For the text-containing cell, return its midpoint in [X, Y] coordinate format. 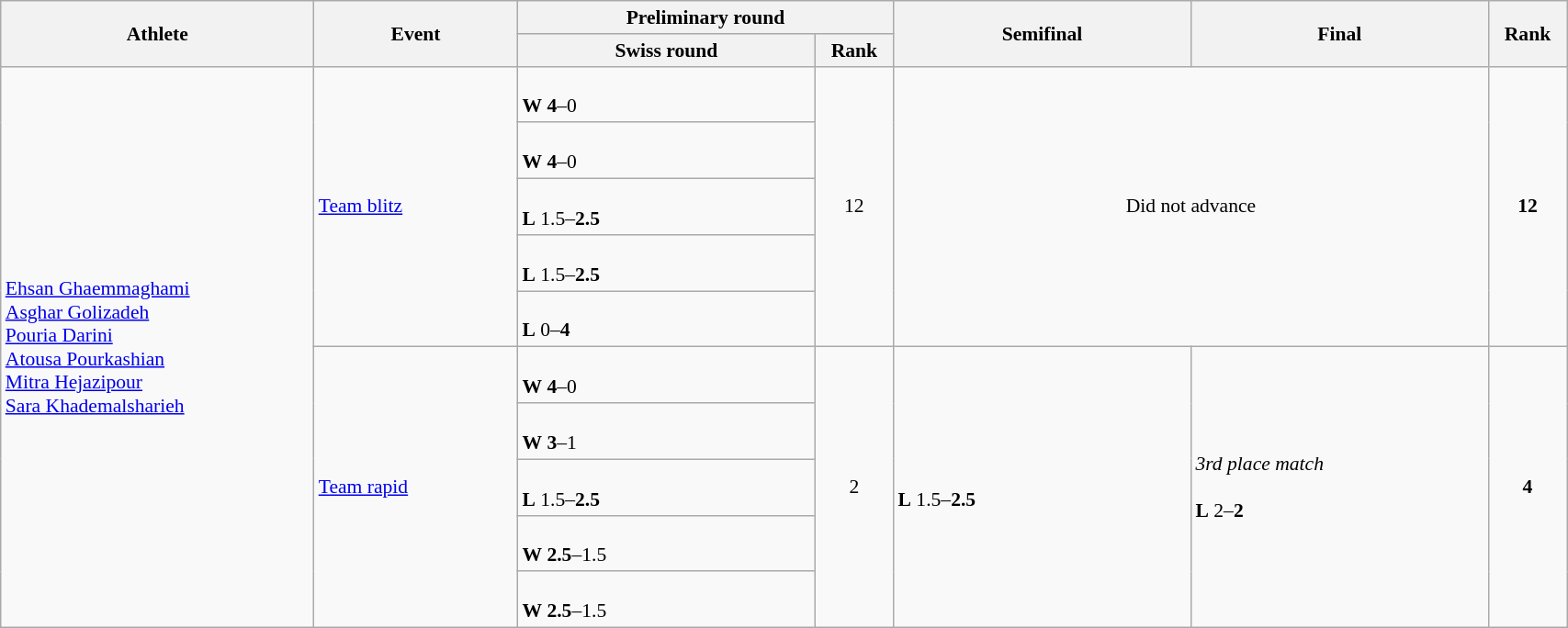
Team rapid [416, 488]
Final [1339, 33]
Swiss round [666, 50]
L 0–4 [666, 320]
Preliminary round [705, 17]
Athlete [158, 33]
2 [854, 488]
Semifinal [1042, 33]
Did not advance [1190, 207]
3rd place matchL 2–2 [1339, 488]
Event [416, 33]
4 [1527, 488]
W 3–1 [666, 432]
Ehsan GhaemmaghamiAsghar GolizadehPouria DariniAtousa PourkashianMitra HejazipourSara Khademalsharieh [158, 347]
Team blitz [416, 207]
